Identify which cell holds the provided text, then report its [x, y] central coordinate. 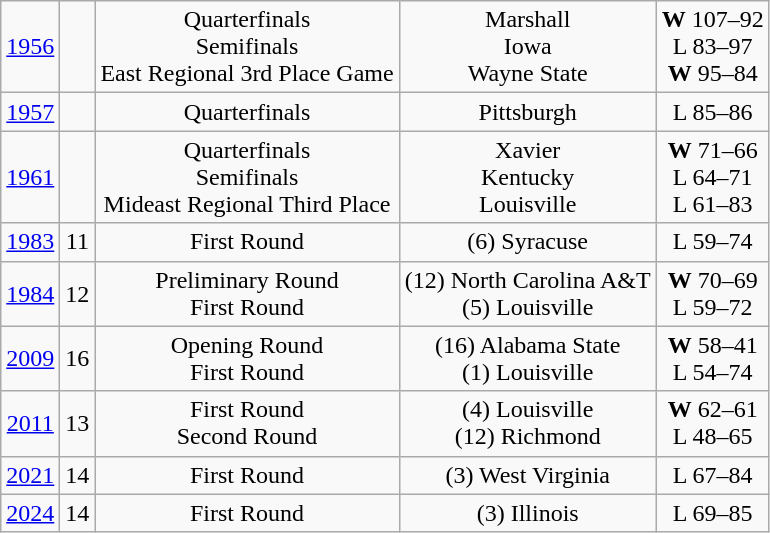
1957 [30, 112]
W 107–92L 83–97W 95–84 [712, 47]
1984 [30, 294]
First RoundSecond Round [247, 424]
W 58–41L 54–74 [712, 358]
(16) Alabama State(1) Louisville [528, 358]
W 62–61L 48–65 [712, 424]
1956 [30, 47]
(4) Louisville(12) Richmond [528, 424]
12 [78, 294]
13 [78, 424]
2009 [30, 358]
Preliminary RoundFirst Round [247, 294]
Opening RoundFirst Round [247, 358]
Pittsburgh [528, 112]
(3) Illinois [528, 513]
(12) North Carolina A&T(5) Louisville [528, 294]
(6) Syracuse [528, 242]
QuarterfinalsSemifinalsEast Regional 3rd Place Game [247, 47]
L 59–74 [712, 242]
W 70–69L 59–72 [712, 294]
(3) West Virginia [528, 475]
16 [78, 358]
QuarterfinalsSemifinalsMideast Regional Third Place [247, 177]
2011 [30, 424]
MarshallIowaWayne State [528, 47]
2024 [30, 513]
2021 [30, 475]
11 [78, 242]
L 69–85 [712, 513]
L 85–86 [712, 112]
L 67–84 [712, 475]
Quarterfinals [247, 112]
1983 [30, 242]
W 71–66L 64–71L 61–83 [712, 177]
1961 [30, 177]
XavierKentuckyLouisville [528, 177]
